Identify which cell holds the provided text, then report its [X, Y] central coordinate. 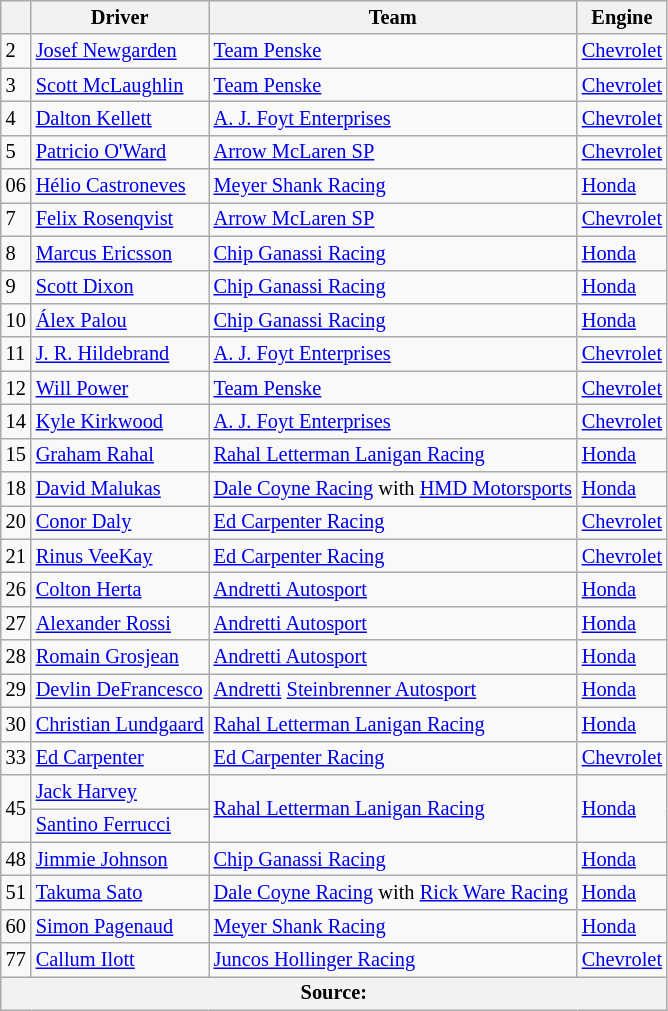
Scott Dixon [120, 287]
3 [16, 85]
Driver [120, 17]
Romain Grosjean [120, 657]
Graham Rahal [120, 455]
Callum Ilott [120, 960]
Dale Coyne Racing with HMD Motorsports [393, 489]
Alexander Rossi [120, 623]
06 [16, 186]
51 [16, 892]
18 [16, 489]
J. R. Hildebrand [120, 354]
Jimmie Johnson [120, 859]
Ed Carpenter [120, 758]
20 [16, 522]
Will Power [120, 388]
Colton Herta [120, 589]
Engine [622, 17]
14 [16, 421]
Álex Palou [120, 320]
Scott McLaughlin [120, 85]
Marcus Ericsson [120, 253]
60 [16, 926]
2 [16, 51]
26 [16, 589]
33 [16, 758]
Felix Rosenqvist [120, 219]
David Malukas [120, 489]
Jack Harvey [120, 791]
45 [16, 808]
Conor Daly [120, 522]
Santino Ferrucci [120, 825]
Team [393, 17]
Christian Lundgaard [120, 724]
77 [16, 960]
10 [16, 320]
Dalton Kellett [120, 118]
15 [16, 455]
11 [16, 354]
29 [16, 690]
7 [16, 219]
Takuma Sato [120, 892]
12 [16, 388]
Hélio Castroneves [120, 186]
30 [16, 724]
5 [16, 152]
21 [16, 556]
Juncos Hollinger Racing [393, 960]
Source: [334, 993]
Devlin DeFrancesco [120, 690]
Simon Pagenaud [120, 926]
Rinus VeeKay [120, 556]
Patricio O'Ward [120, 152]
Josef Newgarden [120, 51]
Dale Coyne Racing with Rick Ware Racing [393, 892]
48 [16, 859]
8 [16, 253]
27 [16, 623]
Kyle Kirkwood [120, 421]
Andretti Steinbrenner Autosport [393, 690]
4 [16, 118]
9 [16, 287]
28 [16, 657]
